From the cell containing the given text, extract its center point as (x, y) coordinate. 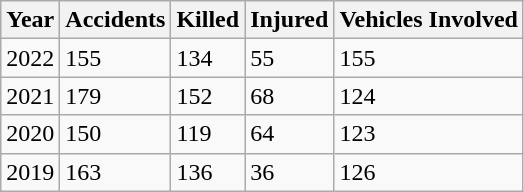
2019 (30, 172)
150 (116, 134)
126 (429, 172)
Accidents (116, 20)
Vehicles Involved (429, 20)
163 (116, 172)
2020 (30, 134)
123 (429, 134)
152 (208, 96)
68 (290, 96)
Injured (290, 20)
64 (290, 134)
2022 (30, 58)
136 (208, 172)
124 (429, 96)
36 (290, 172)
Killed (208, 20)
2021 (30, 96)
55 (290, 58)
Year (30, 20)
179 (116, 96)
134 (208, 58)
119 (208, 134)
